Determine the (x, y) coordinate at the center of the cell enclosing the given text.  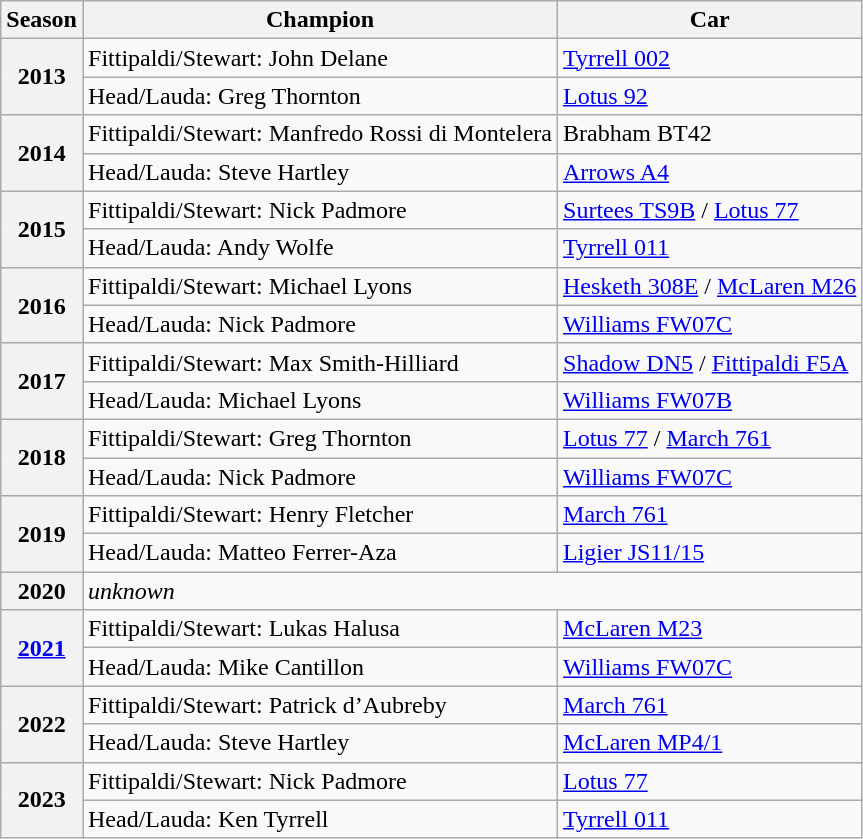
Shadow DN5 / Fittipaldi F5A (710, 362)
Head/Lauda: Michael Lyons (320, 400)
Lotus 92 (710, 96)
2023 (42, 800)
2013 (42, 77)
2015 (42, 229)
McLaren MP4/1 (710, 743)
Fittipaldi/Stewart: Greg Thornton (320, 438)
unknown (472, 591)
Fittipaldi/Stewart: Lukas Halusa (320, 629)
Champion (320, 20)
Head/Lauda: Matteo Ferrer-Aza (320, 553)
2020 (42, 591)
Hesketh 308E / McLaren M26 (710, 286)
Lotus 77 / March 761 (710, 438)
2022 (42, 724)
2019 (42, 534)
Lotus 77 (710, 781)
Fittipaldi/Stewart: John Delane (320, 58)
Season (42, 20)
Head/Lauda: Greg Thornton (320, 96)
McLaren M23 (710, 629)
Brabham BT42 (710, 134)
2021 (42, 648)
Arrows A4 (710, 172)
Ligier JS11/15 (710, 553)
2016 (42, 305)
Surtees TS9B / Lotus 77 (710, 210)
2014 (42, 153)
Williams FW07B (710, 400)
Tyrrell 002 (710, 58)
Car (710, 20)
Head/Lauda: Andy Wolfe (320, 248)
Fittipaldi/Stewart: Patrick d’Aubreby (320, 705)
2017 (42, 381)
Head/Lauda: Ken Tyrrell (320, 819)
Fittipaldi/Stewart: Michael Lyons (320, 286)
Fittipaldi/Stewart: Manfredo Rossi di Montelera (320, 134)
Head/Lauda: Mike Cantillon (320, 667)
Fittipaldi/Stewart: Max Smith-Hilliard (320, 362)
Fittipaldi/Stewart: Henry Fletcher (320, 515)
2018 (42, 457)
